From the cell containing the given text, extract its center point as (x, y) coordinate. 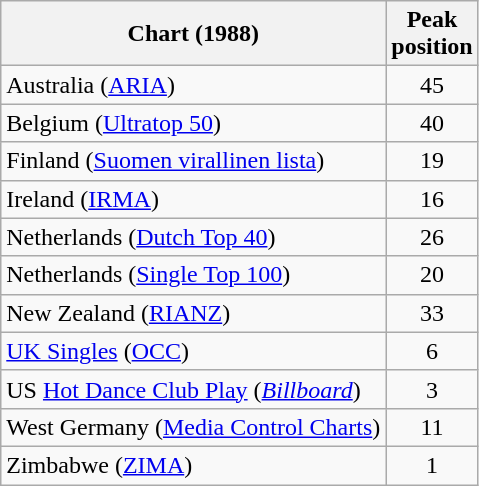
11 (432, 427)
19 (432, 161)
West Germany (Media Control Charts) (194, 427)
US Hot Dance Club Play (Billboard) (194, 389)
40 (432, 123)
Belgium (Ultratop 50) (194, 123)
Finland (Suomen virallinen lista) (194, 161)
26 (432, 237)
New Zealand (RIANZ) (194, 313)
Netherlands (Dutch Top 40) (194, 237)
45 (432, 85)
Australia (ARIA) (194, 85)
33 (432, 313)
20 (432, 275)
1 (432, 465)
Peakposition (432, 34)
Ireland (IRMA) (194, 199)
UK Singles (OCC) (194, 351)
Netherlands (Single Top 100) (194, 275)
Zimbabwe (ZIMA) (194, 465)
3 (432, 389)
16 (432, 199)
6 (432, 351)
Chart (1988) (194, 34)
